Locate the cell with the specified text and output its (X, Y) center coordinate. 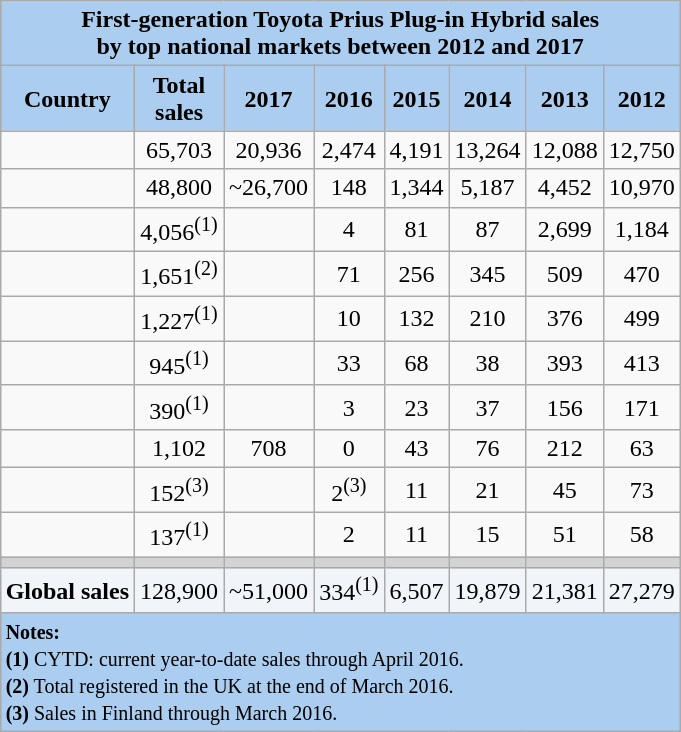
132 (416, 318)
10 (349, 318)
470 (642, 274)
19,879 (488, 590)
37 (488, 408)
58 (642, 534)
3 (349, 408)
390(1) (180, 408)
2 (349, 534)
708 (269, 449)
2014 (488, 98)
45 (564, 490)
2012 (642, 98)
87 (488, 230)
~26,700 (269, 188)
210 (488, 318)
71 (349, 274)
148 (349, 188)
4,056(1) (180, 230)
171 (642, 408)
81 (416, 230)
~51,000 (269, 590)
334(1) (349, 590)
1,344 (416, 188)
1,227(1) (180, 318)
509 (564, 274)
6,507 (416, 590)
21,381 (564, 590)
43 (416, 449)
68 (416, 364)
27,279 (642, 590)
376 (564, 318)
2016 (349, 98)
1,102 (180, 449)
0 (349, 449)
1,184 (642, 230)
21 (488, 490)
2,474 (349, 150)
4 (349, 230)
393 (564, 364)
10,970 (642, 188)
945(1) (180, 364)
345 (488, 274)
48,800 (180, 188)
4,191 (416, 150)
51 (564, 534)
4,452 (564, 188)
33 (349, 364)
152(3) (180, 490)
1,651(2) (180, 274)
15 (488, 534)
2013 (564, 98)
137(1) (180, 534)
63 (642, 449)
12,088 (564, 150)
256 (416, 274)
Country (67, 98)
212 (564, 449)
76 (488, 449)
2017 (269, 98)
499 (642, 318)
2015 (416, 98)
2(3) (349, 490)
2,699 (564, 230)
13,264 (488, 150)
38 (488, 364)
12,750 (642, 150)
23 (416, 408)
First-generation Toyota Prius Plug-in Hybrid sales by top national markets between 2012 and 2017 (340, 34)
20,936 (269, 150)
5,187 (488, 188)
128,900 (180, 590)
73 (642, 490)
65,703 (180, 150)
413 (642, 364)
Totalsales (180, 98)
156 (564, 408)
Global sales (67, 590)
